Pinpoint the cell where the given text exists, returning its (X, Y) midpoint coordinate. 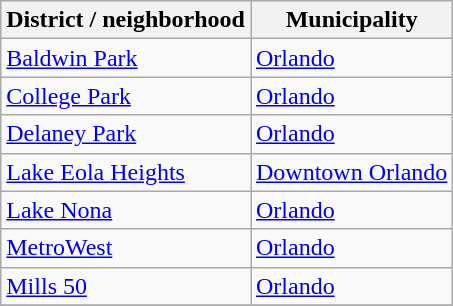
Lake Nona (126, 210)
Municipality (351, 20)
Baldwin Park (126, 58)
MetroWest (126, 248)
Lake Eola Heights (126, 172)
District / neighborhood (126, 20)
College Park (126, 96)
Delaney Park (126, 134)
Downtown Orlando (351, 172)
Mills 50 (126, 286)
